Pinpoint the cell where the given text exists, returning its (x, y) midpoint coordinate. 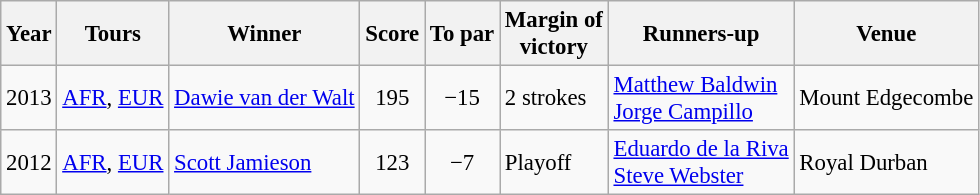
2013 (29, 98)
−7 (462, 162)
Venue (886, 34)
2012 (29, 162)
To par (462, 34)
123 (392, 162)
Royal Durban (886, 162)
Matthew Baldwin Jorge Campillo (701, 98)
195 (392, 98)
Runners-up (701, 34)
Score (392, 34)
Margin ofvictory (554, 34)
Winner (264, 34)
Mount Edgecombe (886, 98)
2 strokes (554, 98)
−15 (462, 98)
Scott Jamieson (264, 162)
Dawie van der Walt (264, 98)
Year (29, 34)
Eduardo de la Riva Steve Webster (701, 162)
Tours (113, 34)
Playoff (554, 162)
